Extract the [x, y] coordinate from the center of the cell holding the provided text.  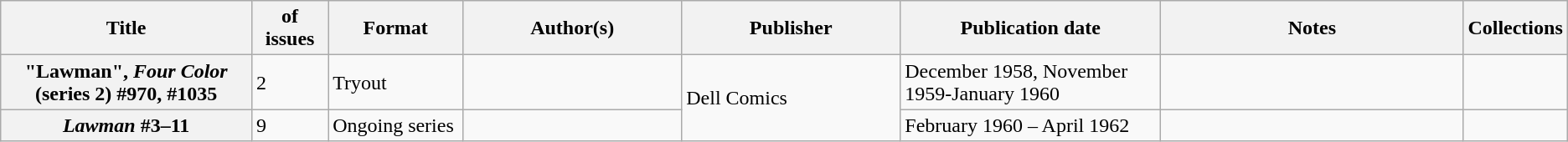
Dell Comics [791, 99]
of issues [290, 28]
Notes [1312, 28]
Ongoing series [395, 125]
2 [290, 82]
Lawman #3–11 [126, 125]
Title [126, 28]
Collections [1515, 28]
Publication date [1030, 28]
Tryout [395, 82]
Author(s) [573, 28]
Publisher [791, 28]
9 [290, 125]
February 1960 – April 1962 [1030, 125]
December 1958, November 1959-January 1960 [1030, 82]
Format [395, 28]
"Lawman", Four Color (series 2) #970, #1035 [126, 82]
